Pinpoint the cell where the given text exists, returning its [X, Y] midpoint coordinate. 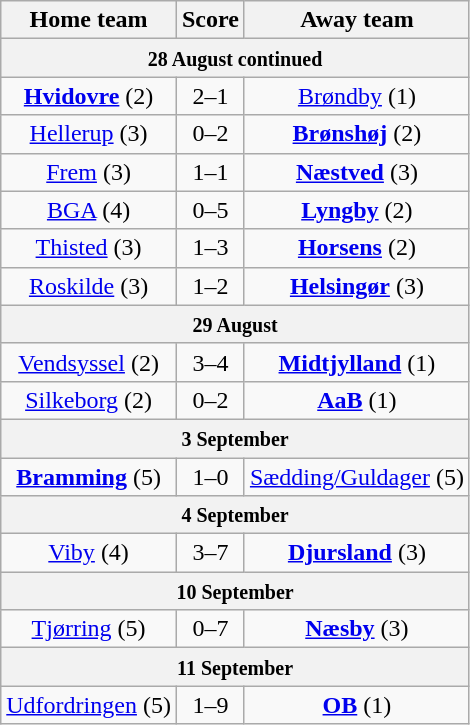
1–2 [210, 286]
Næsby (3) [356, 629]
Roskilde (3) [89, 286]
Brønshøj (2) [356, 134]
BGA (4) [89, 210]
1–9 [210, 705]
1–0 [210, 477]
Bramming (5) [89, 477]
Home team [89, 20]
Næstved (3) [356, 172]
Helsingør (3) [356, 286]
AaB (1) [356, 400]
3–4 [210, 362]
Sædding/Guldager (5) [356, 477]
Away team [356, 20]
2–1 [210, 96]
Hvidovre (2) [89, 96]
Score [210, 20]
0–5 [210, 210]
Viby (4) [89, 553]
Tjørring (5) [89, 629]
1–1 [210, 172]
1–3 [210, 248]
29 August [236, 324]
0–7 [210, 629]
Djursland (3) [356, 553]
28 August continued [236, 58]
11 September [236, 667]
Frem (3) [89, 172]
10 September [236, 591]
Udfordringen (5) [89, 705]
Brøndby (1) [356, 96]
Vendsyssel (2) [89, 362]
3–7 [210, 553]
Silkeborg (2) [89, 400]
4 September [236, 515]
Hellerup (3) [89, 134]
Lyngby (2) [356, 210]
Horsens (2) [356, 248]
3 September [236, 438]
Midtjylland (1) [356, 362]
OB (1) [356, 705]
Thisted (3) [89, 248]
